Search for the cell housing the specified text and yield its [x, y] center coordinate. 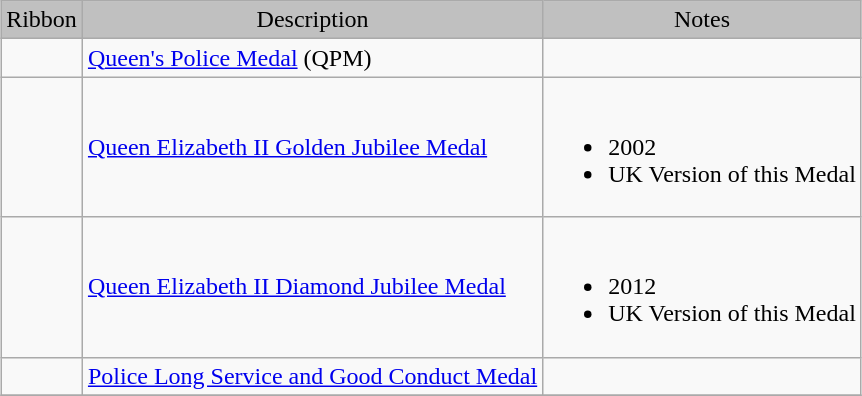
Police Long Service and Good Conduct Medal [312, 376]
Queen Elizabeth II Diamond Jubilee Medal [312, 287]
Description [312, 20]
Notes [702, 20]
Ribbon [42, 20]
Queen's Police Medal (QPM) [312, 58]
2002UK Version of this Medal [702, 147]
Queen Elizabeth II Golden Jubilee Medal [312, 147]
2012UK Version of this Medal [702, 287]
